Capture the cell that displays the provided text and extract its (x, y) central coordinate. 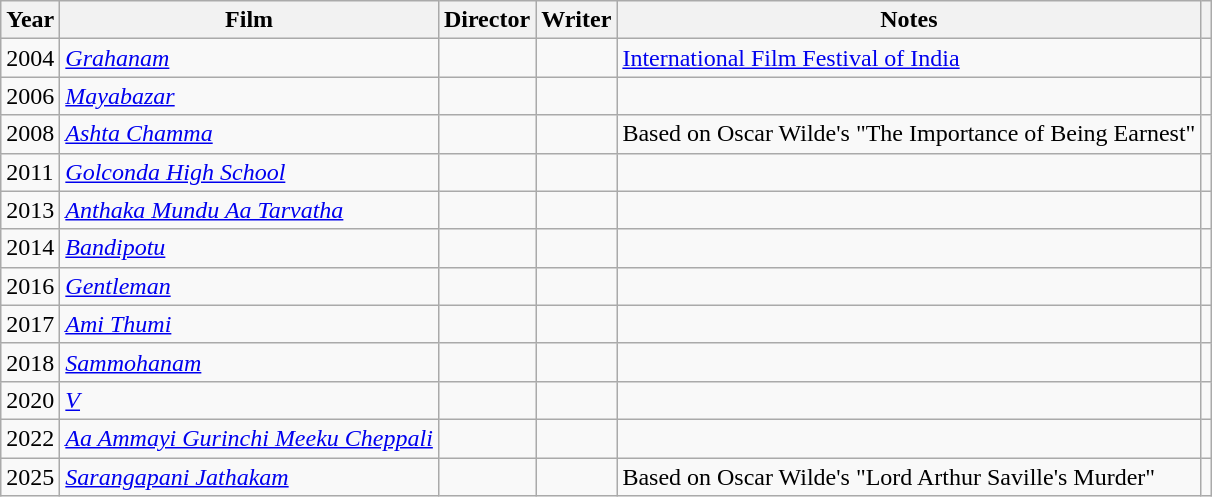
2020 (30, 400)
2013 (30, 210)
Ashta Chamma (250, 134)
2008 (30, 134)
International Film Festival of India (909, 58)
Writer (576, 20)
2004 (30, 58)
Film (250, 20)
2006 (30, 96)
Director (486, 20)
Based on Oscar Wilde's "The Importance of Being Earnest" (909, 134)
Bandipotu (250, 248)
Sarangapani Jathakam (250, 477)
2011 (30, 172)
Anthaka Mundu Aa Tarvatha (250, 210)
2018 (30, 362)
V (250, 400)
Based on Oscar Wilde's "Lord Arthur Saville's Murder" (909, 477)
Gentleman (250, 286)
Grahanam (250, 58)
Aa Ammayi Gurinchi Meeku Cheppali (250, 438)
Year (30, 20)
Golconda High School (250, 172)
2016 (30, 286)
2017 (30, 324)
2022 (30, 438)
2014 (30, 248)
Mayabazar (250, 96)
Notes (909, 20)
Sammohanam (250, 362)
2025 (30, 477)
Ami Thumi (250, 324)
